Output the [x, y] coordinate of the center of the cell containing the given text.  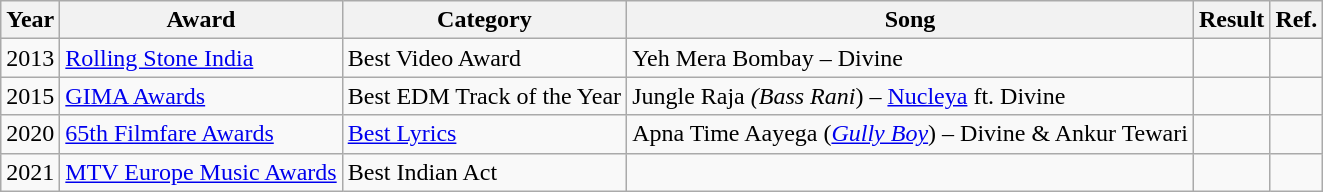
Year [30, 20]
2015 [30, 96]
Best EDM Track of the Year [484, 96]
Award [201, 20]
GIMA Awards [201, 96]
Jungle Raja (Bass Rani) – Nucleya ft. Divine [910, 96]
Ref. [1296, 20]
Apna Time Aayega (Gully Boy) – Divine & Ankur Tewari [910, 134]
Yeh Mera Bombay – Divine [910, 58]
Best Lyrics [484, 134]
65th Filmfare Awards [201, 134]
MTV Europe Music Awards [201, 172]
2020 [30, 134]
Best Indian Act [484, 172]
Song [910, 20]
Rolling Stone India [201, 58]
Category [484, 20]
Result [1231, 20]
Best Video Award [484, 58]
2021 [30, 172]
2013 [30, 58]
